Capture the cell that displays the provided text and extract its [x, y] central coordinate. 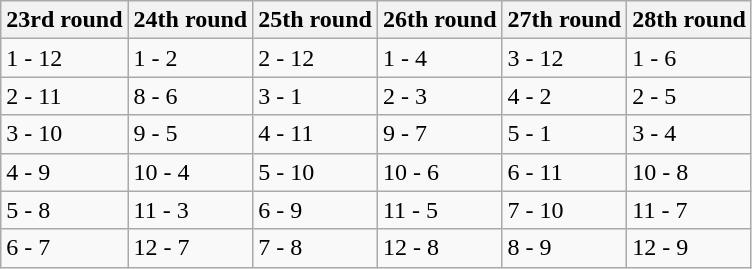
2 - 12 [316, 58]
12 - 9 [690, 248]
4 - 2 [564, 96]
11 - 5 [440, 210]
3 - 1 [316, 96]
6 - 11 [564, 172]
2 - 5 [690, 96]
9 - 5 [190, 134]
8 - 9 [564, 248]
12 - 8 [440, 248]
6 - 9 [316, 210]
10 - 6 [440, 172]
3 - 10 [64, 134]
24th round [190, 20]
7 - 10 [564, 210]
7 - 8 [316, 248]
23rd round [64, 20]
12 - 7 [190, 248]
11 - 3 [190, 210]
1 - 6 [690, 58]
2 - 3 [440, 96]
26th round [440, 20]
1 - 2 [190, 58]
8 - 6 [190, 96]
9 - 7 [440, 134]
27th round [564, 20]
1 - 12 [64, 58]
5 - 8 [64, 210]
4 - 11 [316, 134]
2 - 11 [64, 96]
10 - 4 [190, 172]
28th round [690, 20]
5 - 10 [316, 172]
11 - 7 [690, 210]
4 - 9 [64, 172]
3 - 12 [564, 58]
3 - 4 [690, 134]
25th round [316, 20]
6 - 7 [64, 248]
1 - 4 [440, 58]
5 - 1 [564, 134]
10 - 8 [690, 172]
